Determine the (X, Y) coordinate at the center of the cell enclosing the given text.  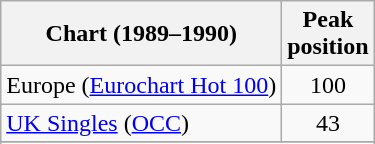
43 (328, 123)
UK Singles (OCC) (142, 123)
100 (328, 85)
Peakposition (328, 34)
Chart (1989–1990) (142, 34)
Europe (Eurochart Hot 100) (142, 85)
